Return (X, Y) of the center of cell containing provided text 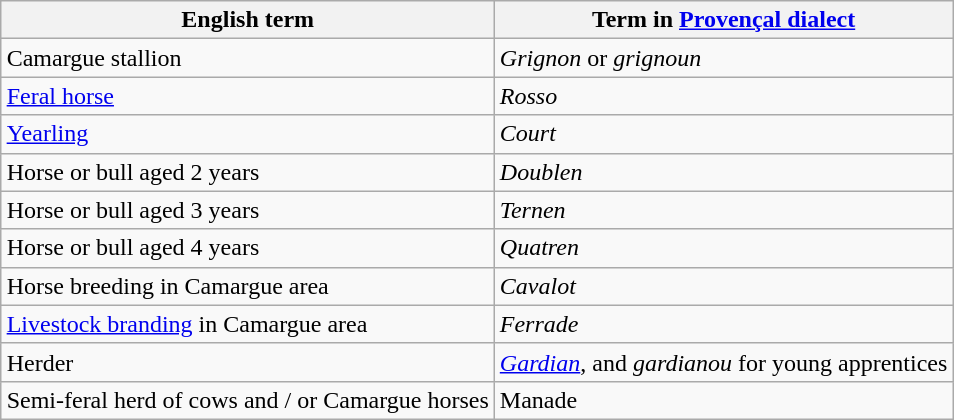
Camargue stallion (248, 58)
Ternen (724, 210)
Term in Provençal dialect (724, 20)
Grignon or grignoun (724, 58)
Quatren (724, 248)
Horse breeding in Camargue area (248, 286)
Feral horse (248, 96)
Manade (724, 400)
Cavalot (724, 286)
Yearling (248, 134)
Herder (248, 362)
Rosso (724, 96)
Gardian, and gardianou for young apprentices (724, 362)
Livestock branding in Camargue area (248, 324)
Court (724, 134)
Horse or bull aged 4 years (248, 248)
Semi-feral herd of cows and / or Camargue horses (248, 400)
English term (248, 20)
Ferrade (724, 324)
Horse or bull aged 2 years (248, 172)
Doublen (724, 172)
Horse or bull aged 3 years (248, 210)
